For the text-containing cell, return its midpoint in [x, y] coordinate format. 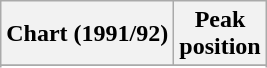
Peak position [220, 34]
Chart (1991/92) [88, 34]
